Locate the cell with the specified text and output its [X, Y] center coordinate. 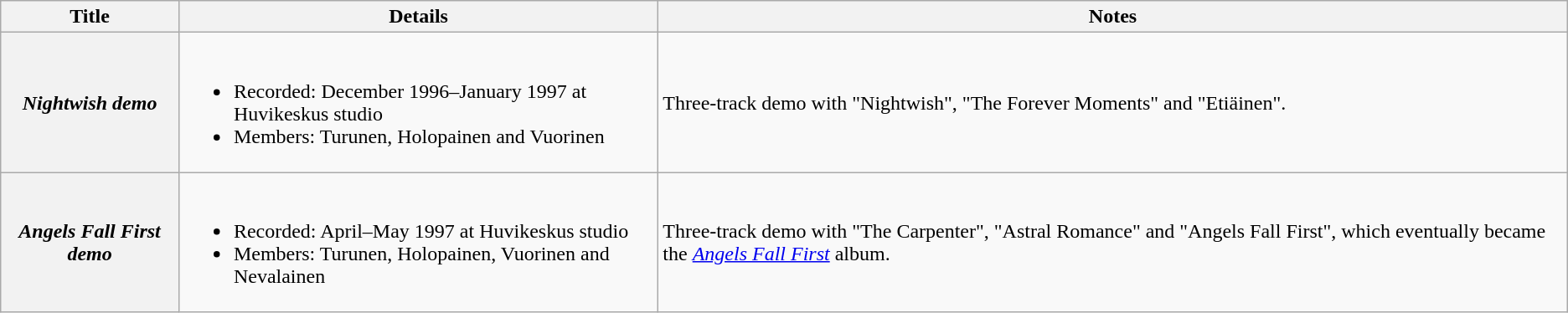
Details [418, 17]
Nightwish demo [90, 102]
Recorded: December 1996–January 1997 at Huvikeskus studioMembers: Turunen, Holopainen and Vuorinen [418, 102]
Notes [1112, 17]
Recorded: April–May 1997 at Huvikeskus studioMembers: Turunen, Holopainen, Vuorinen and Nevalainen [418, 243]
Title [90, 17]
Three-track demo with "Nightwish", "The Forever Moments" and "Etiäinen". [1112, 102]
Three-track demo with "The Carpenter", "Astral Romance" and "Angels Fall First", which eventually became the Angels Fall First album. [1112, 243]
Angels Fall First demo [90, 243]
